Scan for the cell matching the given text and deliver its (X, Y) coordinate at center. 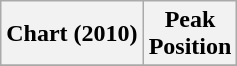
Chart (2010) (72, 34)
PeakPosition (190, 34)
